Locate the cell with the specified text and output its (x, y) center coordinate. 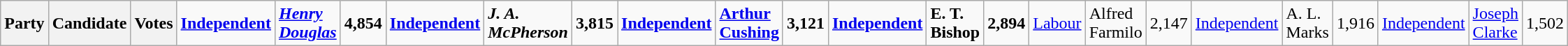
Alfred Farmilo (1115, 24)
1,502 (1544, 24)
Labour (1057, 24)
E. T. Bishop (955, 24)
Party (24, 24)
Henry Douglas (307, 24)
2,147 (1168, 24)
Votes (154, 24)
Arthur Cushing (749, 24)
J. A. McPherson (528, 24)
4,854 (363, 24)
Candidate (89, 24)
1,916 (1356, 24)
3,815 (594, 24)
A. L. Marks (1307, 24)
2,894 (1006, 24)
Joseph Clarke (1495, 24)
3,121 (805, 24)
